From the cell containing the given text, extract its center point as (x, y) coordinate. 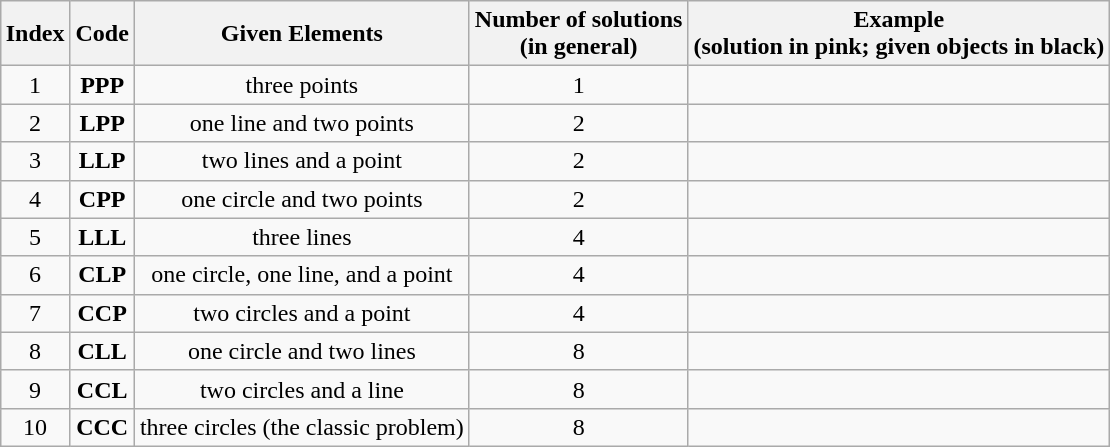
Code (102, 34)
CLL (102, 351)
Index (35, 34)
one line and two points (302, 123)
three points (302, 85)
CCL (102, 389)
6 (35, 275)
10 (35, 427)
Given Elements (302, 34)
LLP (102, 161)
two lines and a point (302, 161)
two circles and a point (302, 313)
LLL (102, 237)
3 (35, 161)
Number of solutions(in general) (578, 34)
three lines (302, 237)
one circle and two lines (302, 351)
CCP (102, 313)
CPP (102, 199)
5 (35, 237)
CCC (102, 427)
9 (35, 389)
LPP (102, 123)
three circles (the classic problem) (302, 427)
one circle, one line, and a point (302, 275)
CLP (102, 275)
7 (35, 313)
one circle and two points (302, 199)
two circles and a line (302, 389)
Example(solution in pink; given objects in black) (899, 34)
PPP (102, 85)
